Search for the cell housing the specified text and yield its [X, Y] center coordinate. 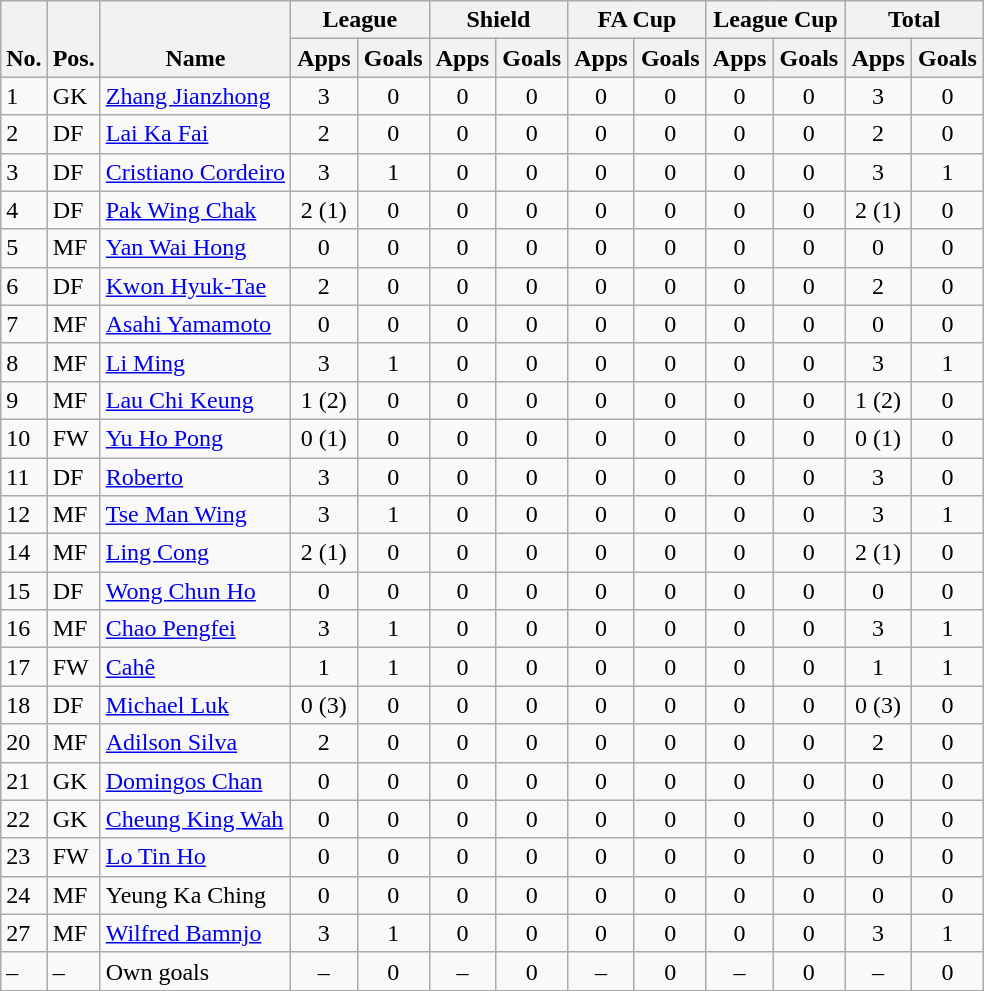
11 [24, 477]
Chao Pengfei [195, 629]
18 [24, 705]
15 [24, 591]
Pos. [74, 39]
Zhang Jianzhong [195, 96]
23 [24, 857]
Total [914, 20]
22 [24, 819]
Lo Tin Ho [195, 857]
Pak Wing Chak [195, 210]
Kwon Hyuk-Tae [195, 286]
Michael Luk [195, 705]
League [360, 20]
9 [24, 400]
7 [24, 324]
Cahê [195, 667]
Tse Man Wing [195, 515]
Roberto [195, 477]
Li Ming [195, 362]
Lai Ka Fai [195, 134]
Ling Cong [195, 553]
10 [24, 438]
Lau Chi Keung [195, 400]
Yeung Ka Ching [195, 895]
Wong Chun Ho [195, 591]
16 [24, 629]
17 [24, 667]
Shield [498, 20]
12 [24, 515]
Domingos Chan [195, 781]
8 [24, 362]
Yu Ho Pong [195, 438]
Cheung King Wah [195, 819]
Adilson Silva [195, 743]
5 [24, 248]
27 [24, 933]
Asahi Yamamoto [195, 324]
6 [24, 286]
FA Cup [638, 20]
Wilfred Bamnjo [195, 933]
Own goals [195, 971]
Name [195, 39]
20 [24, 743]
21 [24, 781]
Yan Wai Hong [195, 248]
Cristiano Cordeiro [195, 172]
24 [24, 895]
League Cup [776, 20]
14 [24, 553]
No. [24, 39]
4 [24, 210]
